Determine the (X, Y) coordinate at the center of the cell enclosing the given text.  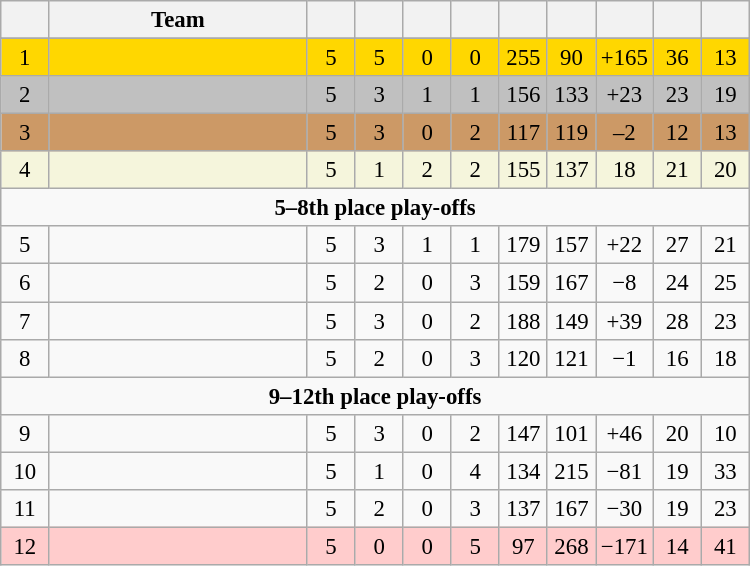
−171 (625, 546)
27 (677, 245)
117 (523, 133)
147 (523, 433)
215 (571, 471)
156 (523, 95)
268 (571, 546)
6 (25, 283)
+39 (625, 321)
14 (677, 546)
+23 (625, 95)
134 (523, 471)
−30 (625, 509)
25 (725, 283)
−81 (625, 471)
255 (523, 58)
119 (571, 133)
149 (571, 321)
Team (178, 20)
90 (571, 58)
188 (523, 321)
33 (725, 471)
159 (523, 283)
5–8th place play-offs (376, 208)
157 (571, 245)
9 (25, 433)
+46 (625, 433)
28 (677, 321)
179 (523, 245)
11 (25, 509)
–2 (625, 133)
+165 (625, 58)
+22 (625, 245)
155 (523, 170)
36 (677, 58)
8 (25, 358)
−8 (625, 283)
120 (523, 358)
7 (25, 321)
16 (677, 358)
−1 (625, 358)
97 (523, 546)
133 (571, 95)
121 (571, 358)
101 (571, 433)
9–12th place play-offs (376, 396)
41 (725, 546)
24 (677, 283)
